Detect which cell encompasses the target text, then output its [x, y] center coordinate. 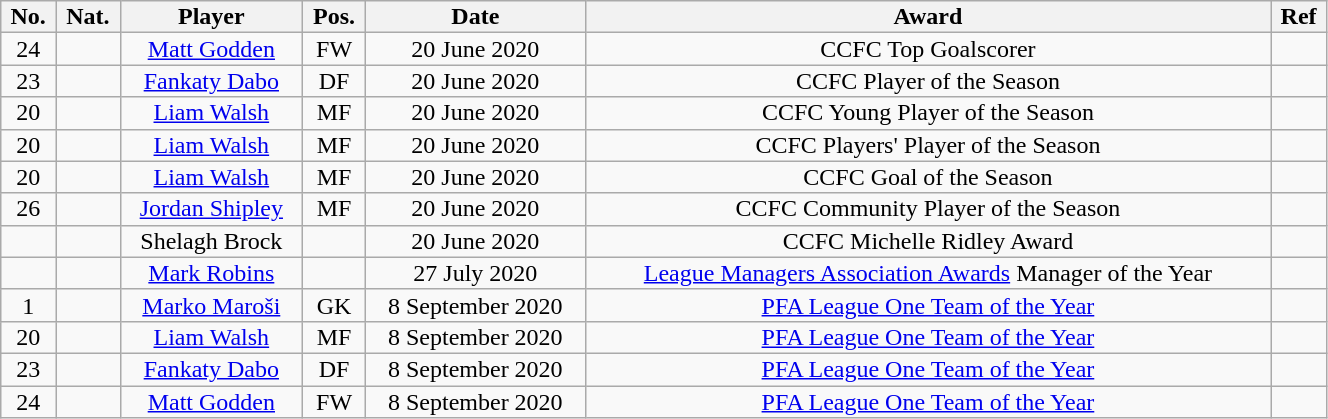
CCFC Goal of the Season [928, 177]
GK [334, 305]
CCFC Player of the Season [928, 81]
CCFC Top Goalscorer [928, 49]
CCFC Players' Player of the Season [928, 145]
27 July 2020 [475, 273]
CCFC Young Player of the Season [928, 113]
Jordan Shipley [212, 209]
Date [475, 17]
No. [28, 17]
Award [928, 17]
Nat. [88, 17]
Shelagh Brock [212, 241]
Ref [1299, 17]
Marko Maroši [212, 305]
Player [212, 17]
CCFC Michelle Ridley Award [928, 241]
Mark Robins [212, 273]
CCFC Community Player of the Season [928, 209]
League Managers Association Awards Manager of the Year [928, 273]
26 [28, 209]
Pos. [334, 17]
1 [28, 305]
